Output the [x, y] coordinate of the center of the cell containing the given text.  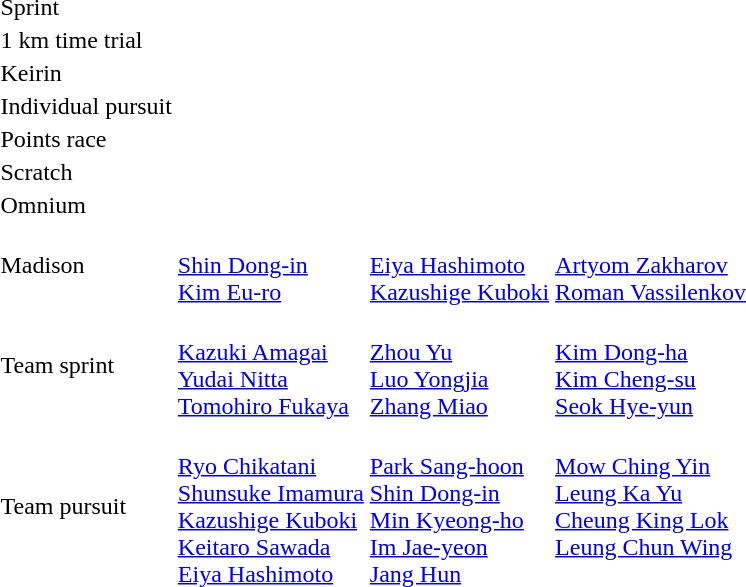
Zhou YuLuo YongjiaZhang Miao [459, 366]
Eiya HashimotoKazushige Kuboki [459, 265]
Shin Dong-inKim Eu-ro [270, 265]
Kazuki AmagaiYudai NittaTomohiro Fukaya [270, 366]
